Find where the given text appears and provide that cell's center as [x, y] coordinate. 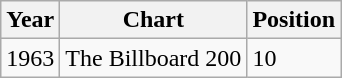
1963 [30, 58]
Chart [154, 20]
The Billboard 200 [154, 58]
Year [30, 20]
Position [294, 20]
10 [294, 58]
